From the cell containing the given text, extract its center point as [x, y] coordinate. 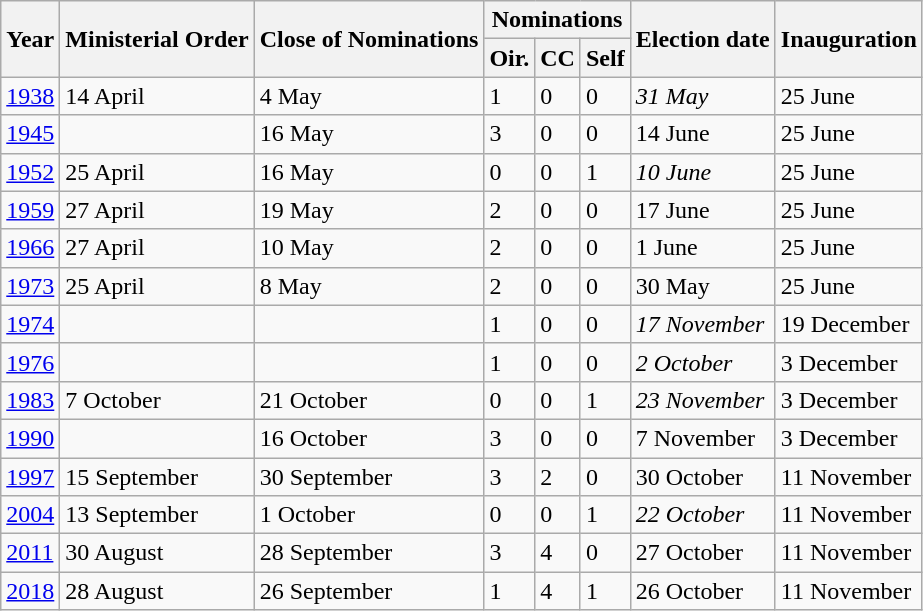
10 June [702, 172]
1974 [30, 324]
17 November [702, 324]
4 May [369, 96]
30 May [702, 286]
30 August [157, 553]
CC [558, 58]
13 September [157, 515]
Self [605, 58]
1997 [30, 477]
7 November [702, 438]
26 October [702, 591]
1 June [702, 248]
19 December [848, 324]
1983 [30, 400]
Year [30, 39]
1966 [30, 248]
27 October [702, 553]
1973 [30, 286]
Close of Nominations [369, 39]
7 October [157, 400]
21 October [369, 400]
28 August [157, 591]
17 June [702, 210]
19 May [369, 210]
14 June [702, 134]
1990 [30, 438]
Inauguration [848, 39]
16 October [369, 438]
2018 [30, 591]
1976 [30, 362]
2 October [702, 362]
22 October [702, 515]
Oir. [510, 58]
Ministerial Order [157, 39]
Nominations [557, 20]
Election date [702, 39]
1945 [30, 134]
28 September [369, 553]
2011 [30, 553]
30 October [702, 477]
1938 [30, 96]
1 October [369, 515]
10 May [369, 248]
26 September [369, 591]
2004 [30, 515]
31 May [702, 96]
23 November [702, 400]
15 September [157, 477]
14 April [157, 96]
8 May [369, 286]
1959 [30, 210]
1952 [30, 172]
30 September [369, 477]
